From the cell containing the given text, extract its center point as (X, Y) coordinate. 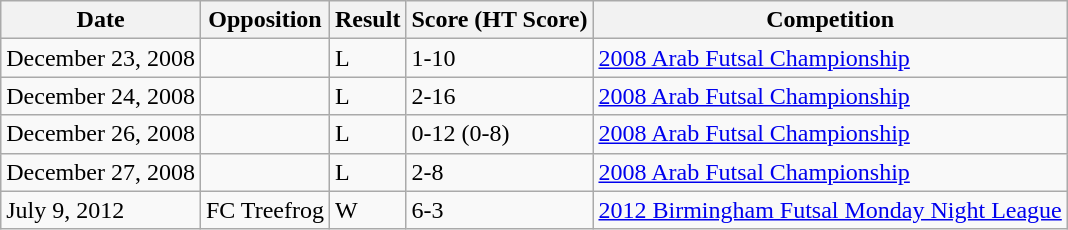
FC Treefrog (264, 210)
W (368, 210)
July 9, 2012 (101, 210)
December 23, 2008 (101, 58)
Competition (830, 20)
Score (HT Score) (500, 20)
Result (368, 20)
2-8 (500, 172)
Opposition (264, 20)
0-12 (0-8) (500, 134)
December 27, 2008 (101, 172)
6-3 (500, 210)
December 26, 2008 (101, 134)
2012 Birmingham Futsal Monday Night League (830, 210)
1-10 (500, 58)
2-16 (500, 96)
Date (101, 20)
December 24, 2008 (101, 96)
